Extract the [X, Y] coordinate from the center of the cell holding the provided text.  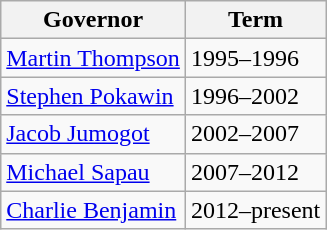
Charlie Benjamin [94, 210]
Term [255, 20]
2002–2007 [255, 134]
Michael Sapau [94, 172]
Governor [94, 20]
1996–2002 [255, 96]
Martin Thompson [94, 58]
1995–1996 [255, 58]
2012–present [255, 210]
2007–2012 [255, 172]
Stephen Pokawin [94, 96]
Jacob Jumogot [94, 134]
